Extract the [x, y] coordinate from the center of the cell holding the provided text.  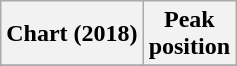
Peak position [189, 34]
Chart (2018) [72, 34]
